Output the (X, Y) coordinate of the center of the cell containing the given text.  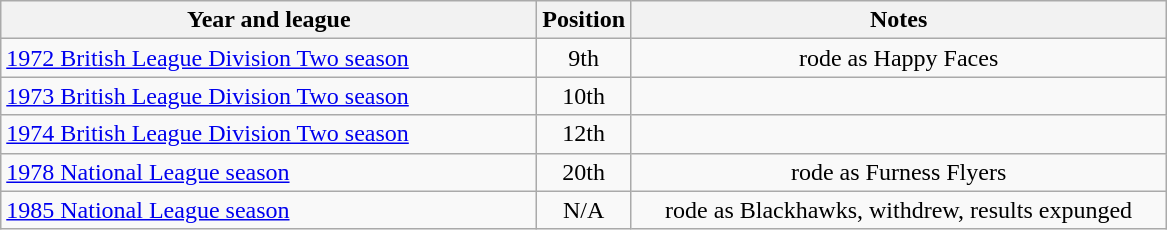
Position (584, 20)
1985 National League season (269, 210)
Year and league (269, 20)
Notes (899, 20)
rode as Blackhawks, withdrew, results expunged (899, 210)
rode as Happy Faces (899, 58)
10th (584, 96)
rode as Furness Flyers (899, 172)
N/A (584, 210)
1974 British League Division Two season (269, 134)
12th (584, 134)
1978 National League season (269, 172)
1973 British League Division Two season (269, 96)
1972 British League Division Two season (269, 58)
20th (584, 172)
9th (584, 58)
